Scan for the cell matching the given text and deliver its [x, y] coordinate at center. 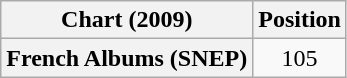
French Albums (SNEP) [127, 58]
Position [300, 20]
Chart (2009) [127, 20]
105 [300, 58]
